Detect which cell encompasses the target text, then output its [x, y] center coordinate. 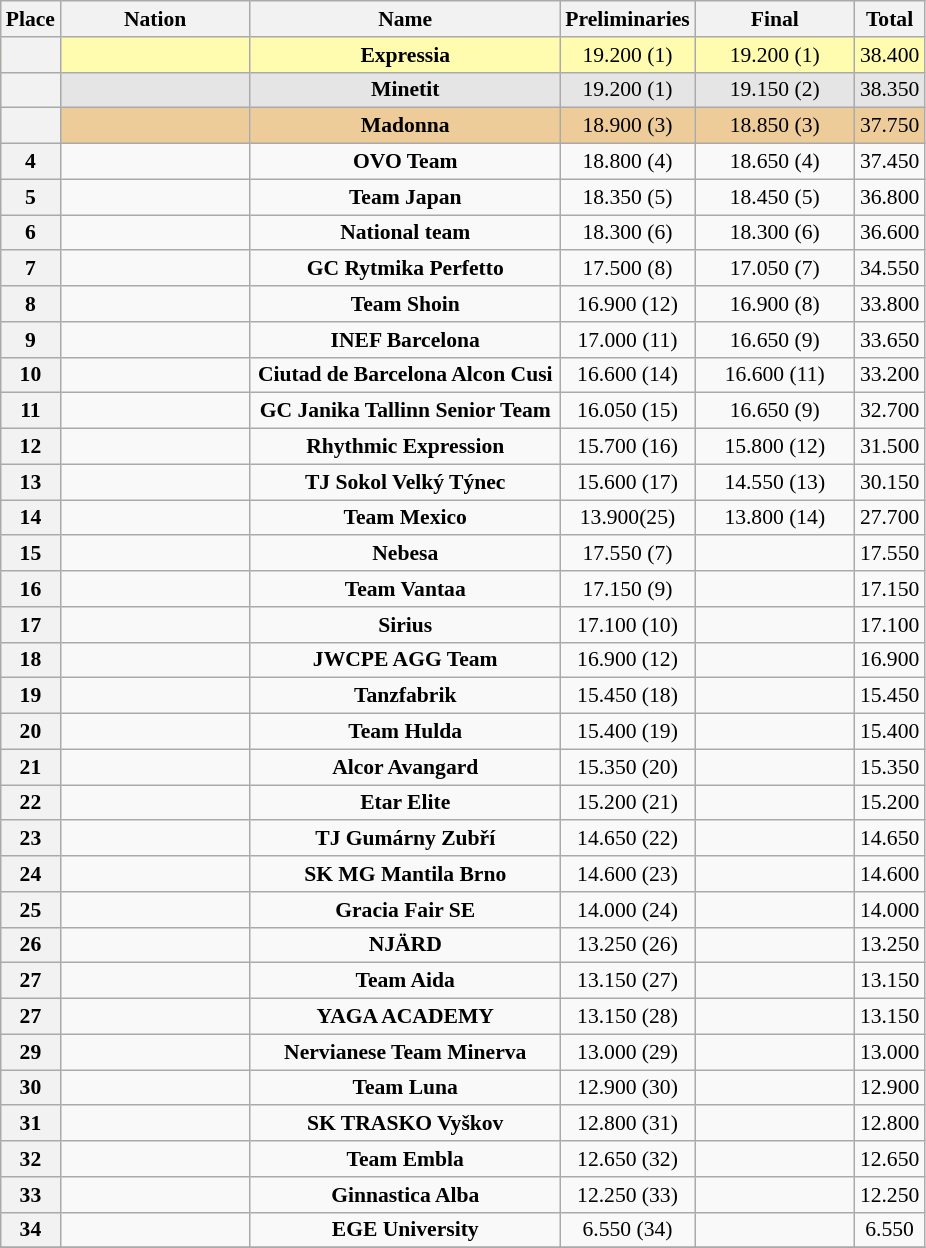
15 [30, 554]
29 [30, 1052]
24 [30, 874]
13.000 [890, 1052]
13.000 (29) [627, 1052]
30.150 [890, 482]
14.000 [890, 910]
12.900 [890, 1088]
8 [30, 304]
Place [30, 19]
15.400 (19) [627, 732]
16.050 (15) [627, 411]
13.150 (27) [627, 981]
OVO Team [405, 162]
Nebesa [405, 554]
Ciutad de Barcelona Alcon Cusi [405, 375]
12.650 [890, 1159]
38.400 [890, 55]
Team Hulda [405, 732]
Preliminaries [627, 19]
36.600 [890, 233]
GC Rytmika Perfetto [405, 269]
18.450 (5) [775, 197]
12.650 (32) [627, 1159]
Ginnastica Alba [405, 1195]
Team Vantaa [405, 589]
Madonna [405, 126]
9 [30, 340]
6.550 (34) [627, 1230]
16.900 (8) [775, 304]
13.800 (14) [775, 518]
Team Shoin [405, 304]
Team Luna [405, 1088]
18.900 (3) [627, 126]
37.450 [890, 162]
14.650 (22) [627, 839]
37.750 [890, 126]
National team [405, 233]
12 [30, 447]
Nervianese Team Minerva [405, 1052]
Tanzfabrik [405, 696]
32 [30, 1159]
21 [30, 767]
27.700 [890, 518]
15.700 (16) [627, 447]
JWCPE AGG Team [405, 660]
14.550 (13) [775, 482]
14 [30, 518]
GC Janika Tallinn Senior Team [405, 411]
17.550 [890, 554]
Expressia [405, 55]
25 [30, 910]
38.350 [890, 90]
17.100 [890, 625]
14.600 (23) [627, 874]
INEF Barcelona [405, 340]
19.150 (2) [775, 90]
31.500 [890, 447]
Team Aida [405, 981]
17.050 (7) [775, 269]
7 [30, 269]
14.600 [890, 874]
15.400 [890, 732]
33.800 [890, 304]
12.900 (30) [627, 1088]
33.200 [890, 375]
14.000 (24) [627, 910]
17.150 (9) [627, 589]
34.550 [890, 269]
TJ Sokol Velký Týnec [405, 482]
15.200 (21) [627, 803]
4 [30, 162]
15.600 (17) [627, 482]
15.350 [890, 767]
Sirius [405, 625]
16.900 [890, 660]
16.600 (11) [775, 375]
6.550 [890, 1230]
12.250 [890, 1195]
5 [30, 197]
12.800 [890, 1124]
18.800 (4) [627, 162]
Total [890, 19]
18 [30, 660]
17.150 [890, 589]
23 [30, 839]
13 [30, 482]
Etar Elite [405, 803]
12.800 (31) [627, 1124]
10 [30, 375]
32.700 [890, 411]
30 [30, 1088]
17.500 (8) [627, 269]
Gracia Fair SE [405, 910]
33 [30, 1195]
15.200 [890, 803]
22 [30, 803]
18.650 (4) [775, 162]
13.250 (26) [627, 945]
Team Japan [405, 197]
34 [30, 1230]
TJ Gumárny Zubří [405, 839]
Rhythmic Expression [405, 447]
12.250 (33) [627, 1195]
17.550 (7) [627, 554]
14.650 [890, 839]
33.650 [890, 340]
Team Embla [405, 1159]
6 [30, 233]
15.450 (18) [627, 696]
Name [405, 19]
18.850 (3) [775, 126]
15.350 (20) [627, 767]
16.600 (14) [627, 375]
15.800 (12) [775, 447]
31 [30, 1124]
17.000 (11) [627, 340]
18.350 (5) [627, 197]
16 [30, 589]
13.900(25) [627, 518]
11 [30, 411]
13.250 [890, 945]
26 [30, 945]
Nation [155, 19]
SK TRASKO Vyškov [405, 1124]
YAGA ACADEMY [405, 1017]
13.150 (28) [627, 1017]
17 [30, 625]
EGE University [405, 1230]
NJÄRD [405, 945]
36.800 [890, 197]
15.450 [890, 696]
20 [30, 732]
Final [775, 19]
Minetit [405, 90]
SK MG Mantila Brno [405, 874]
Team Mexico [405, 518]
Alcor Avangard [405, 767]
19 [30, 696]
17.100 (10) [627, 625]
